Capture the cell that displays the provided text and extract its [X, Y] central coordinate. 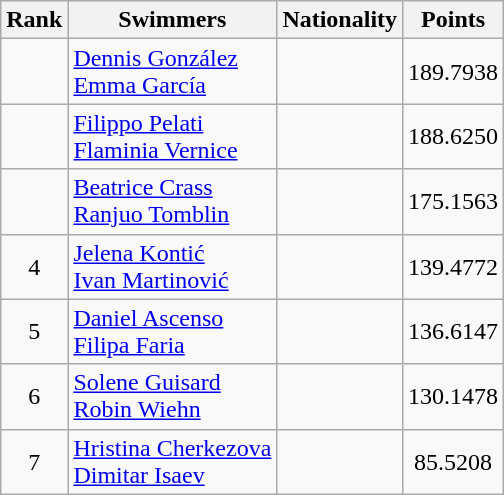
130.1478 [454, 396]
Hristina CherkezovaDimitar Isaev [172, 462]
Dennis GonzálezEmma García [172, 72]
Daniel AscensoFilipa Faria [172, 332]
Beatrice CrassRanjuo Tomblin [172, 202]
Swimmers [172, 20]
6 [34, 396]
189.7938 [454, 72]
4 [34, 266]
136.6147 [454, 332]
188.6250 [454, 136]
Points [454, 20]
85.5208 [454, 462]
175.1563 [454, 202]
Nationality [340, 20]
139.4772 [454, 266]
7 [34, 462]
Rank [34, 20]
Solene GuisardRobin Wiehn [172, 396]
Filippo Pelati Flaminia Vernice [172, 136]
Jelena KontićIvan Martinović [172, 266]
5 [34, 332]
